Identify which cell holds the provided text, then report its (X, Y) central coordinate. 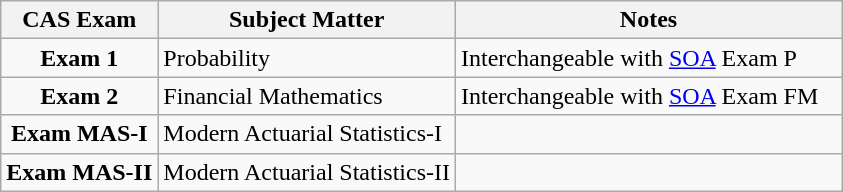
Exam MAS-II (80, 172)
Modern Actuarial Statistics-I (307, 134)
Exam 2 (80, 96)
Probability (307, 58)
Exam 1 (80, 58)
Notes (648, 20)
Interchangeable with SOA Exam P (648, 58)
Interchangeable with SOA Exam FM (648, 96)
Exam MAS-I (80, 134)
Modern Actuarial Statistics-II (307, 172)
Financial Mathematics (307, 96)
Subject Matter (307, 20)
CAS Exam (80, 20)
